Detect which cell encompasses the target text, then output its (X, Y) center coordinate. 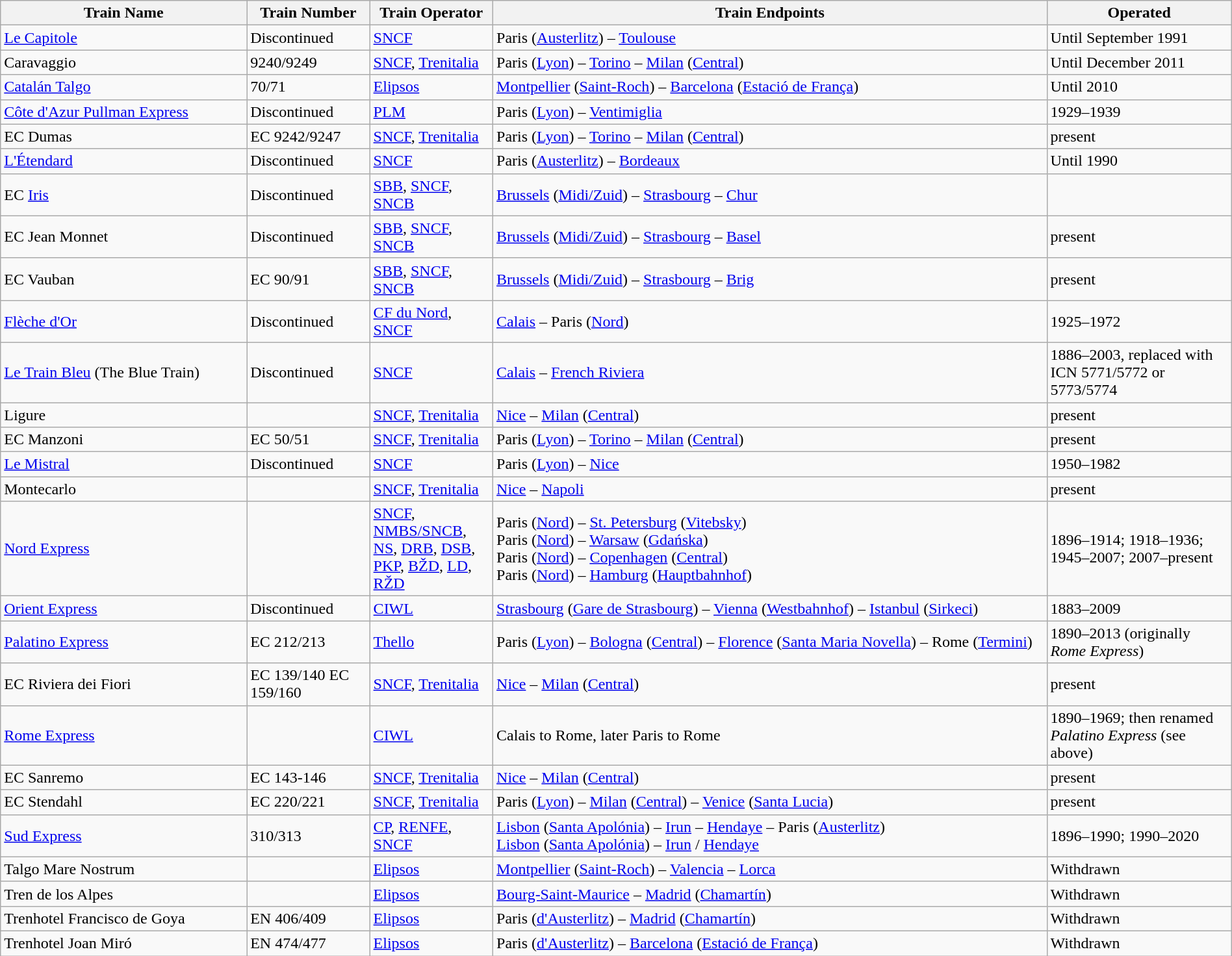
CF du Nord, SNCF (431, 321)
EC 139/140 EC 159/160 (308, 685)
Train Endpoints (771, 13)
Le Mistral (123, 464)
L'Étendard (123, 161)
Paris (Lyon) – Milan (Central) – Venice (Santa Lucia) (771, 802)
1896–1990; 1990–2020 (1139, 835)
Until September 1991 (1139, 38)
9240/9249 (308, 62)
Flèche d'Or (123, 321)
Talgo Mare Nostrum (123, 869)
EC Iris (123, 195)
PLM (431, 112)
EC 90/91 (308, 279)
Brussels (Midi/Zuid) – Strasbourg – Basel (771, 236)
1929–1939 (1139, 112)
Ligure (123, 415)
Paris (Lyon) – Bologna (Central) – Florence (Santa Maria Novella) – Rome (Termini) (771, 642)
Sud Express (123, 835)
EC Vauban (123, 279)
Brussels (Midi/Zuid) – Strasbourg – Chur (771, 195)
Catalán Talgo (123, 87)
Lisbon (Santa Apolónia) – Irun – Hendaye – Paris (Austerlitz)Lisbon (Santa Apolónia) – Irun / Hendaye (771, 835)
Côte d'Azur Pullman Express (123, 112)
Strasbourg (Gare de Strasbourg) – Vienna (Westbahnhof) – Istanbul (Sirkeci) (771, 609)
EN 474/477 (308, 943)
310/313 (308, 835)
1890–2013 (originally Rome Express) (1139, 642)
70/71 (308, 87)
EC Sanremo (123, 777)
Nord Express (123, 549)
Palatino Express (123, 642)
EC 220/221 (308, 802)
Montpellier (Saint-Roch) – Barcelona (Estació de França) (771, 87)
Calais to Rome, later Paris to Rome (771, 735)
EC 212/213 (308, 642)
1886–2003, replaced with ICN 5771/5772 or 5773/5774 (1139, 372)
Until 1990 (1139, 161)
EN 406/409 (308, 918)
EC Jean Monnet (123, 236)
Le Train Bleu (The Blue Train) (123, 372)
Until 2010 (1139, 87)
EC Riviera dei Fiori (123, 685)
Tren de los Alpes (123, 894)
1925–1972 (1139, 321)
Paris (Austerlitz) – Bordeaux (771, 161)
EC Manzoni (123, 440)
Train Operator (431, 13)
Bourg-Saint-Maurice – Madrid (Chamartín) (771, 894)
Le Capitole (123, 38)
Nice – Napoli (771, 489)
Calais – French Riviera (771, 372)
1950–1982 (1139, 464)
CP, RENFE, SNCF (431, 835)
Paris (Nord) – St. Petersburg (Vitebsky)Paris (Nord) – Warsaw (Gdańska)Paris (Nord) – Copenhagen (Central)Paris (Nord) – Hamburg (Hauptbahnhof) (771, 549)
EC Stendahl (123, 802)
Paris (Lyon) – Nice (771, 464)
Train Number (308, 13)
1883–2009 (1139, 609)
Paris (Austerlitz) – Toulouse (771, 38)
Brussels (Midi/Zuid) – Strasbourg – Brig (771, 279)
Orient Express (123, 609)
Montecarlo (123, 489)
Calais – Paris (Nord) (771, 321)
Trenhotel Francisco de Goya (123, 918)
Until December 2011 (1139, 62)
EC 9242/9247 (308, 136)
EC Dumas (123, 136)
Paris (d'Austerlitz) – Madrid (Chamartín) (771, 918)
Paris (d'Austerlitz) – Barcelona (Estació de França) (771, 943)
Operated (1139, 13)
Rome Express (123, 735)
Paris (Lyon) – Ventimiglia (771, 112)
Montpellier (Saint-Roch) – Valencia – Lorca (771, 869)
Trenhotel Joan Miró (123, 943)
1896–1914; 1918–1936; 1945–2007; 2007–present (1139, 549)
Caravaggio (123, 62)
1890–1969; then renamed Palatino Express (see above) (1139, 735)
SNCF, NMBS/SNCB, NS, DRB, DSB, PKP, BŽD, LD, RŽD (431, 549)
EC 143-146 (308, 777)
Thello (431, 642)
Train Name (123, 13)
EC 50/51 (308, 440)
